Provide the [x, y] coordinate of the cell's center where the given text is located.  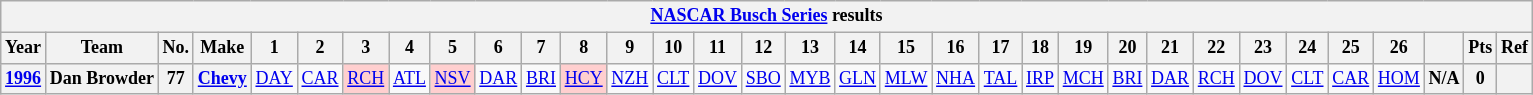
15 [906, 48]
NASCAR Busch Series results [767, 16]
22 [1216, 48]
24 [1308, 48]
7 [542, 48]
Team [102, 48]
10 [674, 48]
TAL [1000, 78]
5 [452, 48]
12 [763, 48]
Chevy [222, 78]
3 [366, 48]
GLN [858, 78]
IRP [1040, 78]
21 [1170, 48]
MCH [1083, 78]
NSV [452, 78]
1996 [24, 78]
77 [176, 78]
Dan Browder [102, 78]
6 [498, 48]
1 [274, 48]
17 [1000, 48]
14 [858, 48]
ATL [410, 78]
MLW [906, 78]
HOM [1400, 78]
MYB [810, 78]
13 [810, 48]
11 [718, 48]
SBO [763, 78]
N/A [1444, 78]
0 [1480, 78]
HCY [584, 78]
9 [630, 48]
Pts [1480, 48]
4 [410, 48]
25 [1351, 48]
NHA [956, 78]
16 [956, 48]
2 [320, 48]
Year [24, 48]
Ref [1515, 48]
No. [176, 48]
23 [1263, 48]
NZH [630, 78]
DAY [274, 78]
18 [1040, 48]
19 [1083, 48]
20 [1128, 48]
Make [222, 48]
26 [1400, 48]
8 [584, 48]
